Search for the cell housing the specified text and yield its (X, Y) center coordinate. 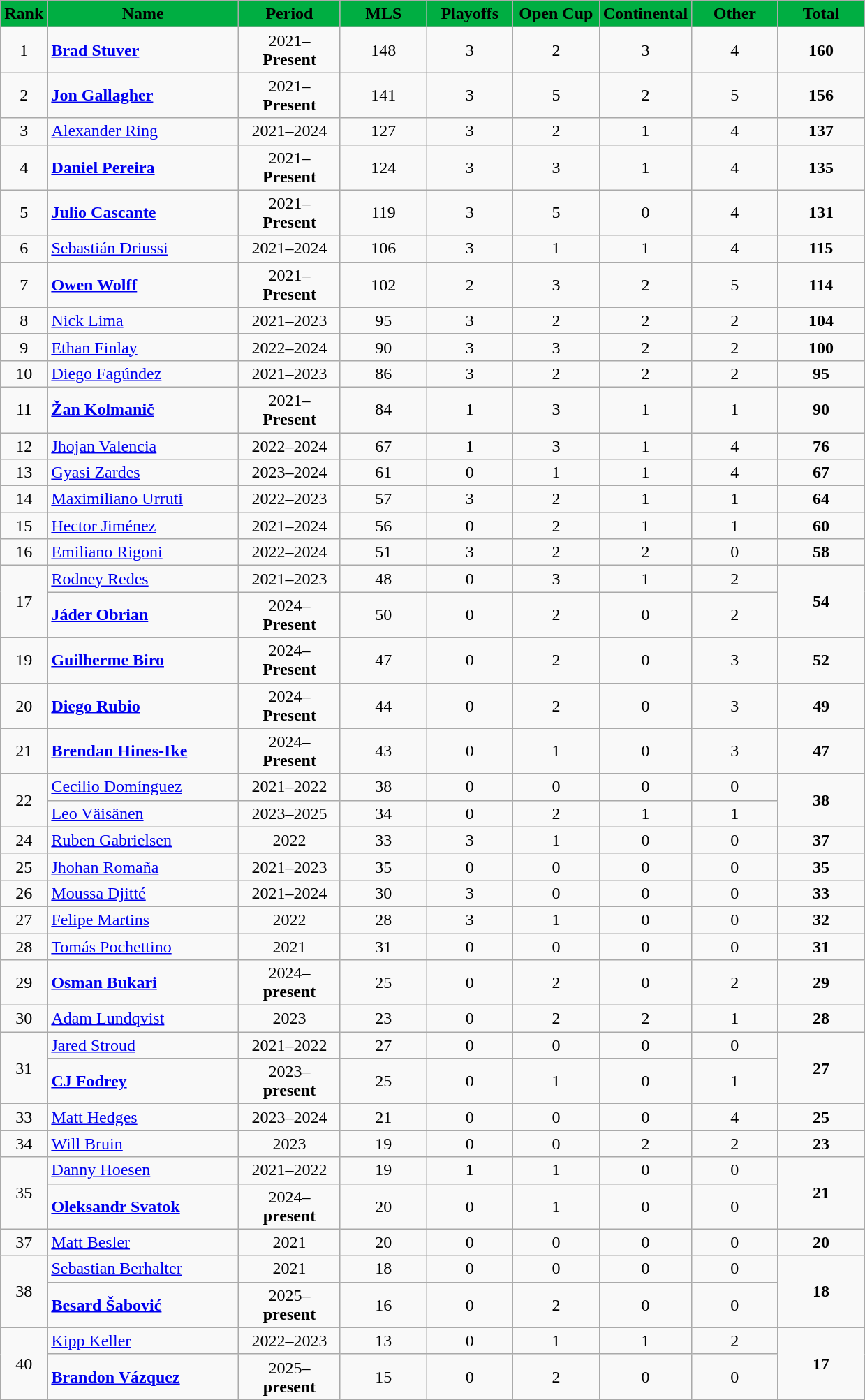
Continental (645, 14)
Period (289, 14)
Jáder Obrian (143, 614)
Diego Rubio (143, 705)
Danny Hoesen (143, 1170)
61 (383, 473)
Diego Fagúndez (143, 374)
49 (821, 705)
12 (24, 446)
Adam Lundqvist (143, 1019)
Brandon Vázquez (143, 1377)
Moussa Djitté (143, 893)
Leo Väisänen (143, 813)
104 (821, 320)
57 (383, 499)
CJ Fodrey (143, 1081)
Kipp Keller (143, 1341)
60 (821, 526)
Ethan Finlay (143, 347)
119 (383, 212)
26 (24, 893)
6 (24, 249)
64 (821, 499)
Total (821, 14)
114 (821, 285)
Brad Stuver (143, 50)
Rodney Redes (143, 579)
Gyasi Zardes (143, 473)
Name (143, 14)
131 (821, 212)
Hector Jiménez (143, 526)
7 (24, 285)
2023–2025 (289, 813)
Guilherme Biro (143, 661)
Jon Gallagher (143, 95)
24 (24, 840)
Jared Stroud (143, 1045)
Other (735, 14)
32 (821, 920)
54 (821, 602)
Ruben Gabrielsen (143, 840)
Sebastian Berhalter (143, 1269)
Oleksandr Svatok (143, 1207)
22 (24, 800)
Žan Kolmanič (143, 409)
102 (383, 285)
Rank (24, 14)
Matt Hedges (143, 1117)
50 (383, 614)
Open Cup (556, 14)
Alexander Ring (143, 131)
84 (383, 409)
2023–present (289, 1081)
Cecilio Domínguez (143, 787)
58 (821, 552)
127 (383, 131)
Besard Šabović (143, 1304)
Will Bruin (143, 1144)
8 (24, 320)
10 (24, 374)
Maximiliano Urruti (143, 499)
9 (24, 347)
137 (821, 131)
Tomás Pochettino (143, 946)
48 (383, 579)
Daniel Pereira (143, 168)
Brendan Hines-Ike (143, 751)
Sebastián Driussi (143, 249)
52 (821, 661)
43 (383, 751)
148 (383, 50)
Julio Cascante (143, 212)
115 (821, 249)
Owen Wolff (143, 285)
76 (821, 446)
14 (24, 499)
11 (24, 409)
160 (821, 50)
Emiliano Rigoni (143, 552)
Jhohan Romaña (143, 867)
Nick Lima (143, 320)
56 (383, 526)
124 (383, 168)
44 (383, 705)
106 (383, 249)
100 (821, 347)
Osman Bukari (143, 983)
MLS (383, 14)
156 (821, 95)
135 (821, 168)
86 (383, 374)
51 (383, 552)
Playoffs (470, 14)
Felipe Martins (143, 920)
40 (24, 1363)
Matt Besler (143, 1242)
141 (383, 95)
Jhojan Valencia (143, 446)
